Identify which cell holds the provided text, then report its [X, Y] central coordinate. 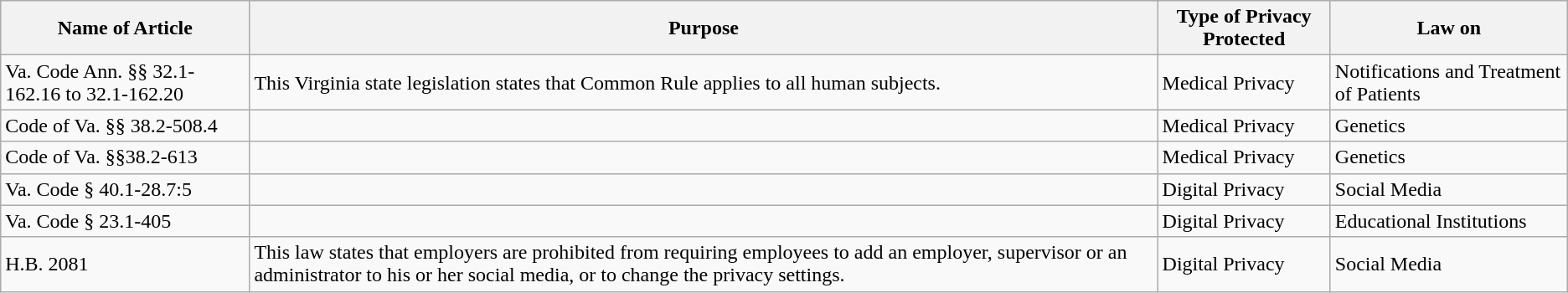
Va. Code § 23.1-405 [126, 221]
Purpose [704, 28]
Va. Code § 40.1-28.7:5 [126, 189]
Educational Institutions [1449, 221]
Type of Privacy Protected [1244, 28]
Va. Code Ann. §§ 32.1-162.16 to 32.1-162.20 [126, 82]
Code of Va. §§ 38.2-508.4 [126, 126]
Name of Article [126, 28]
Law on [1449, 28]
H.B. 2081 [126, 265]
This Virginia state legislation states that Common Rule applies to all human subjects. [704, 82]
Notifications and Treatment of Patients [1449, 82]
Code of Va. §§38.2-613 [126, 157]
